Return the (X, Y) coordinate for the center point of the cell that contains the specified text.  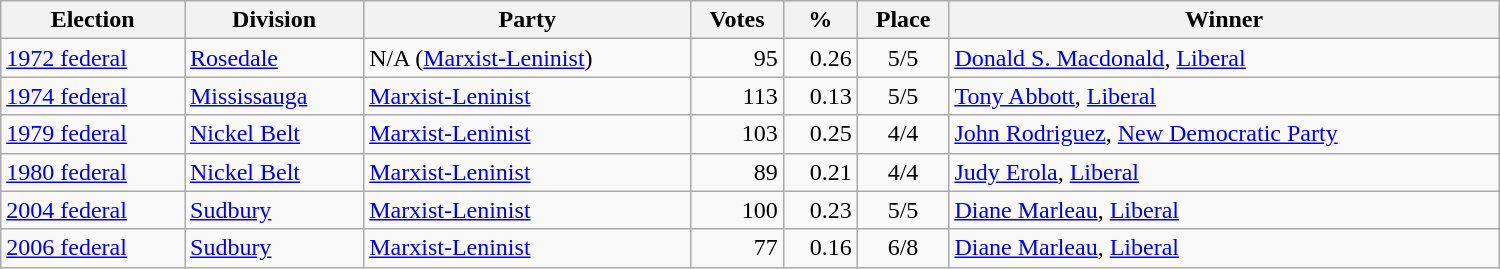
2004 federal (93, 210)
Election (93, 20)
Division (274, 20)
2006 federal (93, 248)
103 (737, 134)
Rosedale (274, 58)
% (820, 20)
N/A (Marxist-Leninist) (528, 58)
95 (737, 58)
0.23 (820, 210)
89 (737, 172)
Votes (737, 20)
0.26 (820, 58)
100 (737, 210)
1974 federal (93, 96)
0.16 (820, 248)
6/8 (903, 248)
Judy Erola, Liberal (1224, 172)
1972 federal (93, 58)
1979 federal (93, 134)
Donald S. Macdonald, Liberal (1224, 58)
0.25 (820, 134)
0.21 (820, 172)
77 (737, 248)
Place (903, 20)
Winner (1224, 20)
Party (528, 20)
Tony Abbott, Liberal (1224, 96)
John Rodriguez, New Democratic Party (1224, 134)
Mississauga (274, 96)
1980 federal (93, 172)
0.13 (820, 96)
113 (737, 96)
